Pinpoint the cell where the given text exists, returning its [X, Y] midpoint coordinate. 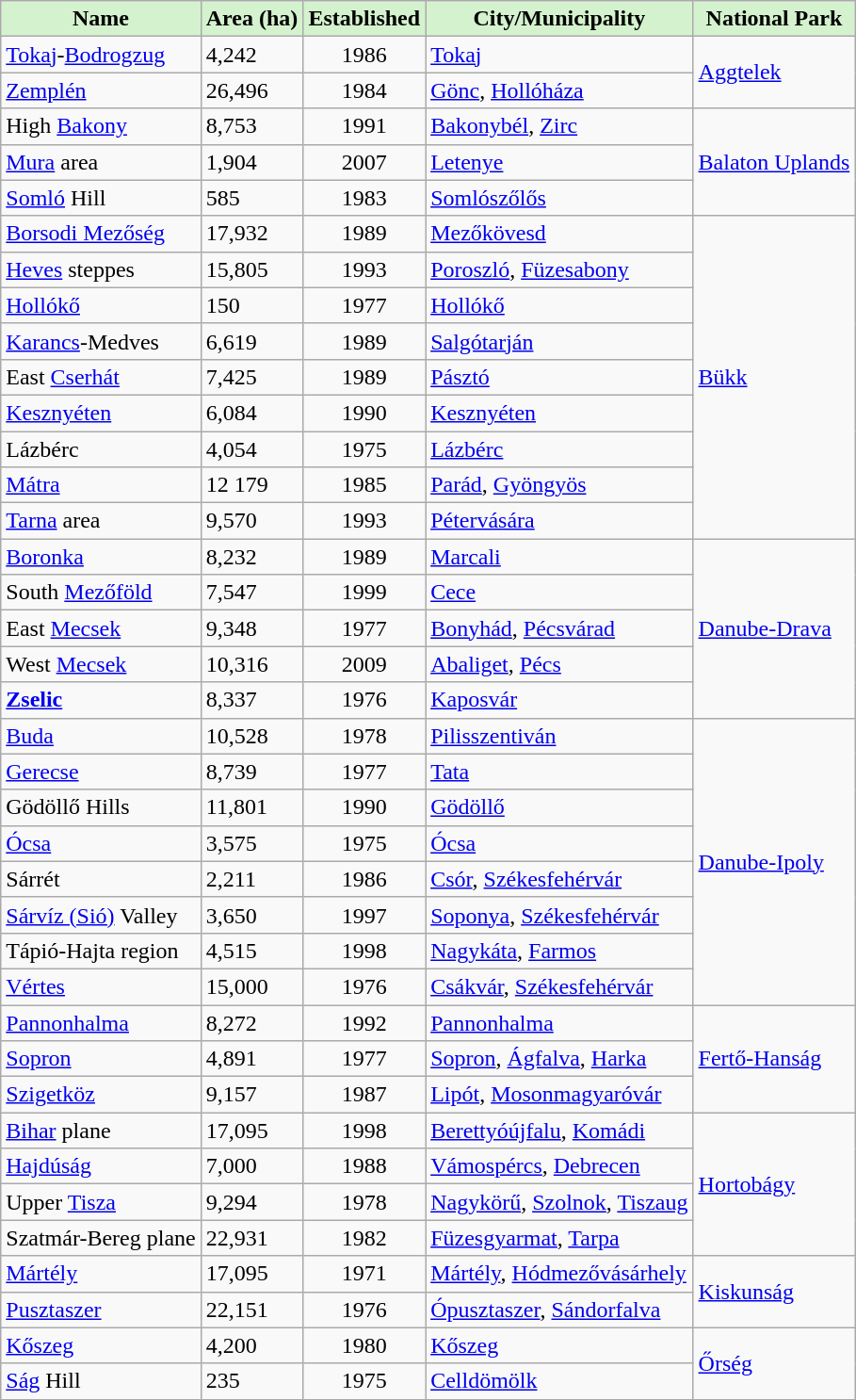
Danube-Ipoly [774, 861]
585 [252, 198]
10,316 [252, 664]
Fertő-Hanság [774, 1058]
1985 [364, 485]
Füzesgyarmat, Tarpa [559, 1238]
Karancs-Medves [101, 341]
26,496 [252, 90]
Szigetköz [101, 1095]
2,211 [252, 879]
Poroszló, Füzesabony [559, 269]
9,348 [252, 628]
Heves steppes [101, 269]
1971 [364, 1274]
Vámospércs, Debrecen [559, 1166]
2007 [364, 162]
Parád, Gyöngyös [559, 485]
Zselic [101, 700]
Pusztaszer [101, 1310]
1999 [364, 593]
Hajdúság [101, 1166]
8,272 [252, 1022]
Tokaj-Bodrogzug [101, 55]
Ság Hill [101, 1381]
Area (ha) [252, 19]
235 [252, 1381]
7,000 [252, 1166]
4,200 [252, 1345]
12 179 [252, 485]
4,515 [252, 951]
Kiskunság [774, 1292]
7,547 [252, 593]
4,242 [252, 55]
Somló Hill [101, 198]
Gödöllő Hills [101, 807]
Mártély [101, 1274]
1987 [364, 1095]
6,084 [252, 413]
Aggtelek [774, 73]
22,931 [252, 1238]
Sopron, Ágfalva, Harka [559, 1059]
Boronka [101, 557]
Tokaj [559, 55]
3,575 [252, 843]
Borsodi Mezőség [101, 234]
9,570 [252, 521]
4,054 [252, 449]
Bihar plane [101, 1131]
East Mecsek [101, 628]
East Cserhát [101, 377]
Csákvár, Székesfehérvár [559, 986]
Somlószőlős [559, 198]
1983 [364, 198]
9,157 [252, 1095]
Mura area [101, 162]
Berettyóújfalu, Komádi [559, 1131]
Pásztó [559, 377]
1991 [364, 126]
Gönc, Hollóháza [559, 90]
17,932 [252, 234]
Mártély, Hódmezővásárhely [559, 1274]
Letenye [559, 162]
South Mezőföld [101, 593]
Name [101, 19]
Balaton Uplands [774, 162]
9,294 [252, 1202]
Nagykáta, Farmos [559, 951]
1,904 [252, 162]
Gödöllő [559, 807]
1992 [364, 1022]
7,425 [252, 377]
Upper Tisza [101, 1202]
Cece [559, 593]
Pilisszentiván [559, 736]
Bonyhád, Pécsvárad [559, 628]
West Mecsek [101, 664]
Salgótarján [559, 341]
Szatmár-Bereg plane [101, 1238]
6,619 [252, 341]
1980 [364, 1345]
Őrség [774, 1363]
15,805 [252, 269]
Sopron [101, 1059]
Buda [101, 736]
Vértes [101, 986]
15,000 [252, 986]
1988 [364, 1166]
High Bakony [101, 126]
Danube-Drava [774, 628]
Gerecse [101, 772]
8,232 [252, 557]
Lipót, Mosonmagyaróvár [559, 1095]
Zemplén [101, 90]
Marcali [559, 557]
1984 [364, 90]
Tarna area [101, 521]
4,891 [252, 1059]
Celldömölk [559, 1381]
Bükk [774, 377]
Nagykörű, Szolnok, Tiszaug [559, 1202]
8,739 [252, 772]
Csór, Székesfehérvár [559, 879]
Soponya, Székesfehérvár [559, 915]
8,337 [252, 700]
Ópusztaszer, Sándorfalva [559, 1310]
Pétervására [559, 521]
22,151 [252, 1310]
Established [364, 19]
Sárrét [101, 879]
National Park [774, 19]
11,801 [252, 807]
City/Municipality [559, 19]
Mezőkövesd [559, 234]
Kaposvár [559, 700]
3,650 [252, 915]
Abaliget, Pécs [559, 664]
150 [252, 305]
Tata [559, 772]
1982 [364, 1238]
Sárvíz (Sió) Valley [101, 915]
8,753 [252, 126]
10,528 [252, 736]
2009 [364, 664]
Mátra [101, 485]
Hortobágy [774, 1184]
Tápió-Hajta region [101, 951]
Bakonybél, Zirc [559, 126]
1997 [364, 915]
